Provide the [x, y] coordinate of the cell's center where the given text is located.  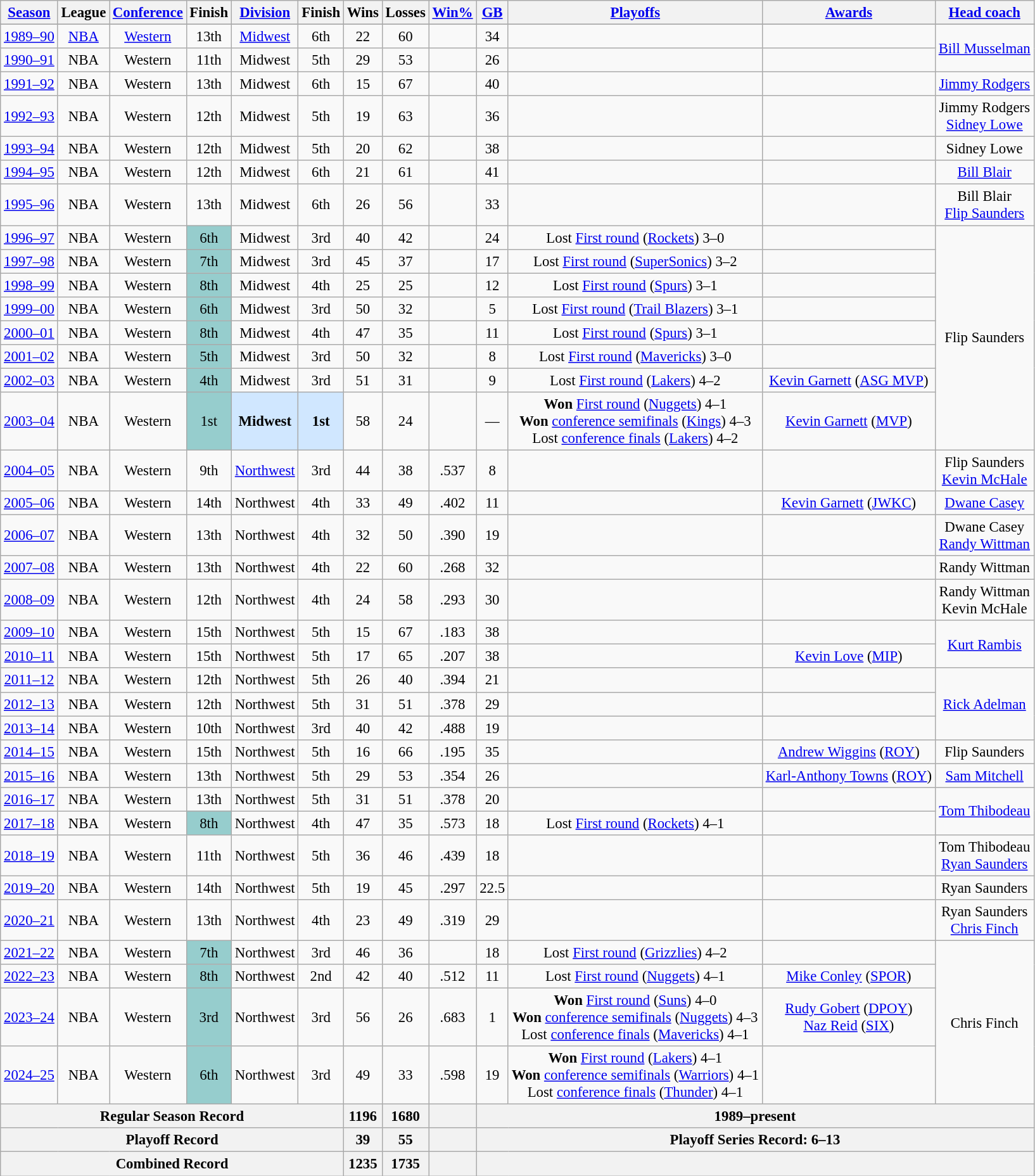
Tom Thibodeau [984, 811]
2022–23 [29, 976]
Won First round (Lakers) 4–1Won conference semifinals (Warriors) 4–1Lost conference finals (Thunder) 4–1 [635, 1075]
.488 [452, 728]
30 [492, 601]
.598 [452, 1075]
Playoff Series Record: 6–13 [755, 1140]
Bill BlairFlip Saunders [984, 205]
22.5 [492, 888]
1 [492, 1018]
1998–99 [29, 285]
63 [405, 117]
2023–24 [29, 1018]
.297 [452, 888]
Lost First round (Lakers) 4–2 [635, 380]
1680 [405, 1116]
9th [209, 470]
Dwane CaseyRandy Wittman [984, 536]
Lost First round (Grizzlies) 4–2 [635, 953]
1999–00 [29, 309]
.537 [452, 470]
Rudy Gobert (DPOY)Naz Reid (SIX) [849, 1018]
Sidney Lowe [984, 149]
66 [405, 751]
2016–17 [29, 800]
44 [362, 470]
Randy Wittman [984, 568]
.354 [452, 776]
1997–98 [29, 261]
2019–20 [29, 888]
1196 [362, 1116]
65 [405, 656]
.573 [452, 823]
.402 [452, 503]
Losses [405, 13]
Playoffs [635, 13]
Kevin Garnett (JWKC) [849, 503]
Playoff Record [172, 1140]
Tom ThibodeauRyan Saunders [984, 855]
Bill Musselman [984, 48]
2010–11 [29, 656]
.268 [452, 568]
2007–08 [29, 568]
League [84, 13]
1991–92 [29, 84]
1996–97 [29, 238]
Conference [148, 13]
1989–present [755, 1116]
.394 [452, 681]
2024–25 [29, 1075]
Kevin Garnett (MVP) [849, 421]
1994–95 [29, 173]
— [492, 421]
2017–18 [29, 823]
.683 [452, 1018]
Combined Record [172, 1164]
2013–14 [29, 728]
55 [405, 1140]
16 [362, 751]
2005–06 [29, 503]
5 [492, 309]
2002–03 [29, 380]
41 [492, 173]
Lost First round (SuperSonics) 3–2 [635, 261]
.439 [452, 855]
.390 [452, 536]
Ryan Saunders [984, 888]
Head coach [984, 13]
2nd [321, 976]
Division [265, 13]
1995–96 [29, 205]
1990–91 [29, 60]
Season [29, 13]
2009–10 [29, 632]
1235 [362, 1164]
2004–05 [29, 470]
1993–94 [29, 149]
1992–93 [29, 117]
61 [405, 173]
12 [492, 285]
Regular Season Record [172, 1116]
39 [362, 1140]
2006–07 [29, 536]
Sam Mitchell [984, 776]
Awards [849, 13]
2021–22 [29, 953]
10th [209, 728]
Lost First round (Nuggets) 4–1 [635, 976]
.293 [452, 601]
37 [405, 261]
Jimmy RodgersSidney Lowe [984, 117]
.512 [452, 976]
1735 [405, 1164]
Randy WittmanKevin McHale [984, 601]
23 [362, 920]
Win% [452, 13]
GB [492, 13]
Dwane Casey [984, 503]
Kevin Garnett (ASG MVP) [849, 380]
2020–21 [29, 920]
.183 [452, 632]
Lost First round (Trail Blazers) 3–1 [635, 309]
2011–12 [29, 681]
Lost First round (Rockets) 3–0 [635, 238]
Won First round (Suns) 4–0 Won conference semifinals (Nuggets) 4–3 Lost conference finals (Mavericks) 4–1 [635, 1018]
2000–01 [29, 333]
2014–15 [29, 751]
2003–04 [29, 421]
Kurt Rambis [984, 644]
2015–16 [29, 776]
2001–02 [29, 357]
Mike Conley (SPOR) [849, 976]
1989–90 [29, 37]
2012–13 [29, 704]
Andrew Wiggins (ROY) [849, 751]
2008–09 [29, 601]
34 [492, 37]
Kevin Love (MIP) [849, 656]
9 [492, 380]
Ryan SaundersChris Finch [984, 920]
Karl-Anthony Towns (ROY) [849, 776]
.319 [452, 920]
Won First round (Nuggets) 4–1 Won conference semifinals (Kings) 4–3Lost conference finals (Lakers) 4–2 [635, 421]
Wins [362, 13]
2018–19 [29, 855]
62 [405, 149]
Jimmy Rodgers [984, 84]
Bill Blair [984, 173]
Flip SaundersKevin McHale [984, 470]
.195 [452, 751]
Lost First round (Mavericks) 3–0 [635, 357]
.207 [452, 656]
Chris Finch [984, 1023]
Lost First round (Rockets) 4–1 [635, 823]
Rick Adelman [984, 705]
